Determine the (x, y) coordinate at the center of the cell enclosing the given text.  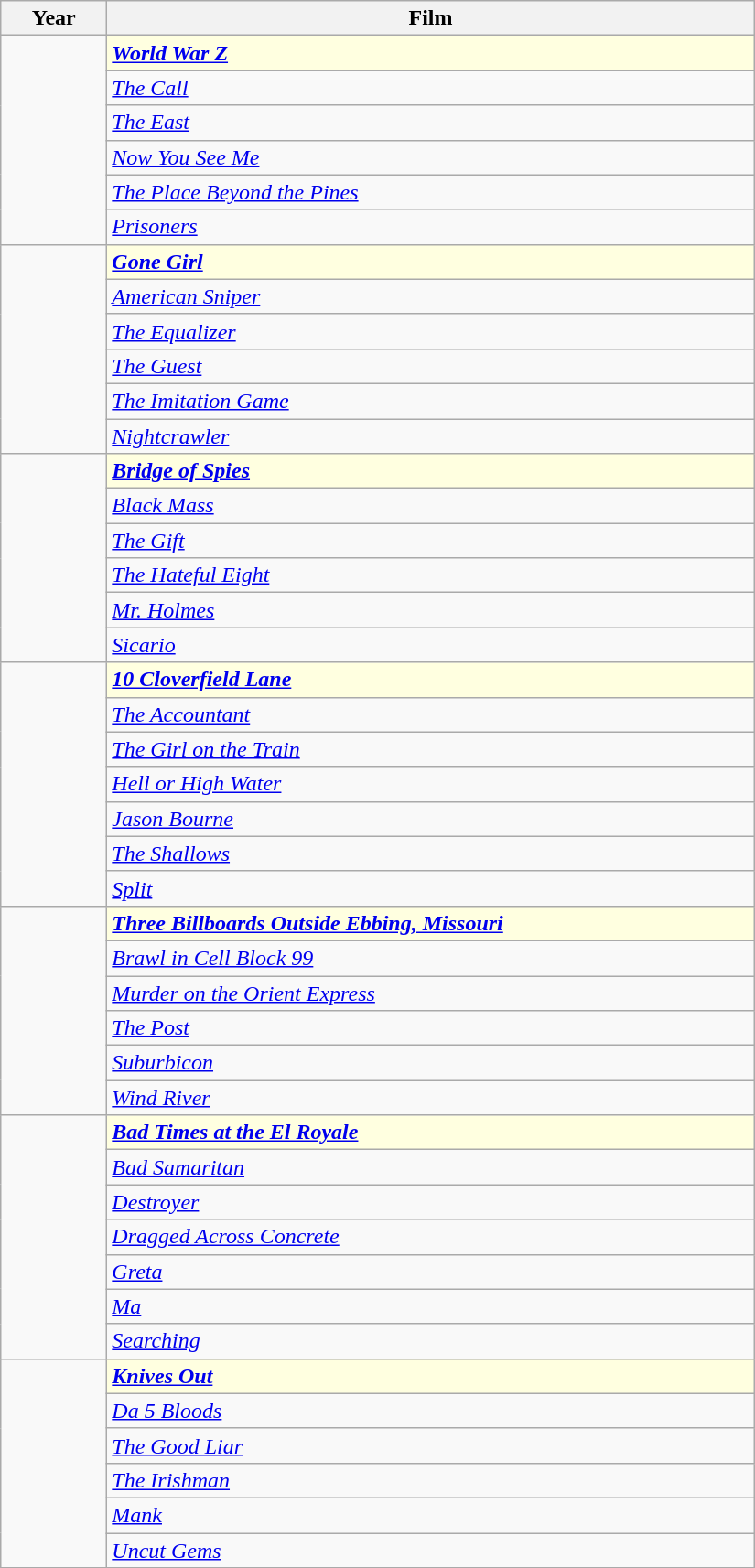
The Imitation Game (430, 401)
The Guest (430, 366)
The Equalizer (430, 331)
Destroyer (430, 1202)
Knives Out (430, 1376)
American Sniper (430, 296)
Mr. Holmes (430, 610)
Wind River (430, 1098)
The Irishman (430, 1480)
Murder on the Orient Express (430, 993)
Prisoners (430, 227)
The Hateful Eight (430, 575)
The Gift (430, 541)
Year (54, 18)
Bad Times at the El Royale (430, 1133)
Three Billboards Outside Ebbing, Missouri (430, 923)
Ma (430, 1306)
Da 5 Bloods (430, 1411)
The Place Beyond the Pines (430, 192)
Now You See Me (430, 157)
Mank (430, 1515)
Hell or High Water (430, 784)
Sicario (430, 645)
The Post (430, 1028)
Uncut Gems (430, 1551)
Dragged Across Concrete (430, 1237)
The Good Liar (430, 1445)
Bridge of Spies (430, 471)
Suburbicon (430, 1063)
Split (430, 888)
Gone Girl (430, 262)
Jason Bourne (430, 819)
Nightcrawler (430, 436)
Bad Samaritan (430, 1167)
The Accountant (430, 714)
10 Cloverfield Lane (430, 680)
Brawl in Cell Block 99 (430, 958)
World War Z (430, 53)
Black Mass (430, 506)
Film (430, 18)
Searching (430, 1341)
The Call (430, 88)
Greta (430, 1272)
The Girl on the Train (430, 749)
The East (430, 123)
The Shallows (430, 854)
